Provide the [x, y] coordinate of the cell's center where the given text is located.  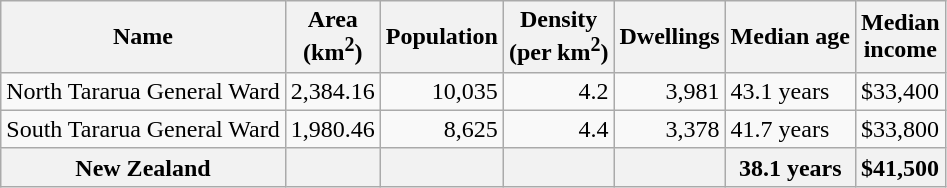
North Tararua General Ward [143, 91]
Name [143, 37]
Median age [790, 37]
Medianincome [900, 37]
4.4 [558, 129]
Population [442, 37]
43.1 years [790, 91]
3,378 [670, 129]
8,625 [442, 129]
Dwellings [670, 37]
$41,500 [900, 167]
New Zealand [143, 167]
$33,800 [900, 129]
41.7 years [790, 129]
1,980.46 [332, 129]
4.2 [558, 91]
10,035 [442, 91]
Density(per km2) [558, 37]
3,981 [670, 91]
38.1 years [790, 167]
Area(km2) [332, 37]
2,384.16 [332, 91]
South Tararua General Ward [143, 129]
$33,400 [900, 91]
